Locate the cell with the specified text and output its [X, Y] center coordinate. 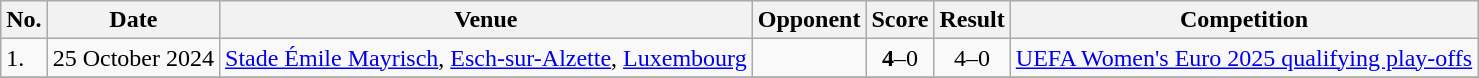
Competition [1244, 20]
Score [900, 20]
No. [24, 20]
Date [133, 20]
25 October 2024 [133, 58]
Venue [486, 20]
UEFA Women's Euro 2025 qualifying play-offs [1244, 58]
Stade Émile Mayrisch, Esch-sur-Alzette, Luxembourg [486, 58]
Opponent [809, 20]
Result [972, 20]
1. [24, 58]
